Return (x, y) of the center of cell containing provided text 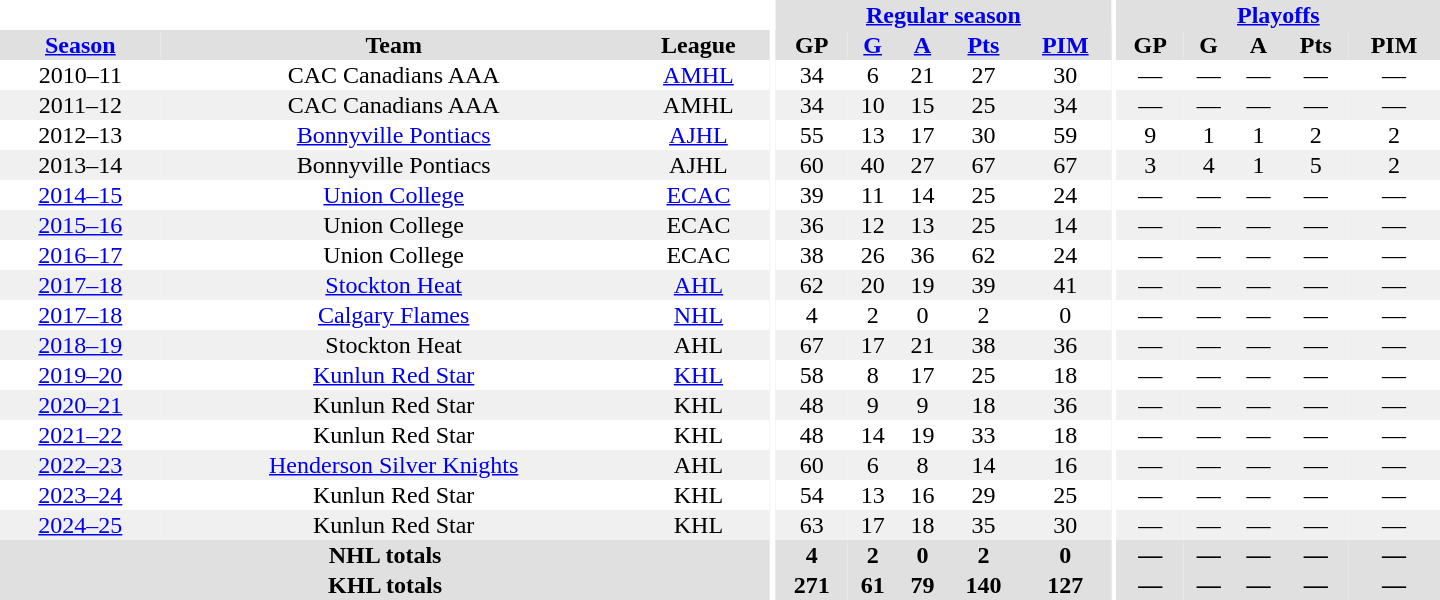
5 (1316, 165)
2020–21 (80, 405)
61 (873, 585)
Playoffs (1278, 15)
2022–23 (80, 465)
20 (873, 285)
2024–25 (80, 525)
2023–24 (80, 495)
10 (873, 105)
2019–20 (80, 375)
54 (812, 495)
40 (873, 165)
58 (812, 375)
15 (923, 105)
63 (812, 525)
127 (1065, 585)
2014–15 (80, 195)
11 (873, 195)
2021–22 (80, 435)
2016–17 (80, 255)
Henderson Silver Knights (394, 465)
2015–16 (80, 225)
12 (873, 225)
55 (812, 135)
Regular season (944, 15)
2011–12 (80, 105)
2013–14 (80, 165)
41 (1065, 285)
271 (812, 585)
Team (394, 45)
2012–13 (80, 135)
KHL totals (385, 585)
26 (873, 255)
2018–19 (80, 345)
NHL totals (385, 555)
3 (1150, 165)
140 (983, 585)
33 (983, 435)
Season (80, 45)
League (698, 45)
Calgary Flames (394, 315)
2010–11 (80, 75)
35 (983, 525)
59 (1065, 135)
NHL (698, 315)
29 (983, 495)
79 (923, 585)
